Extract the [X, Y] coordinate from the center of the cell holding the provided text.  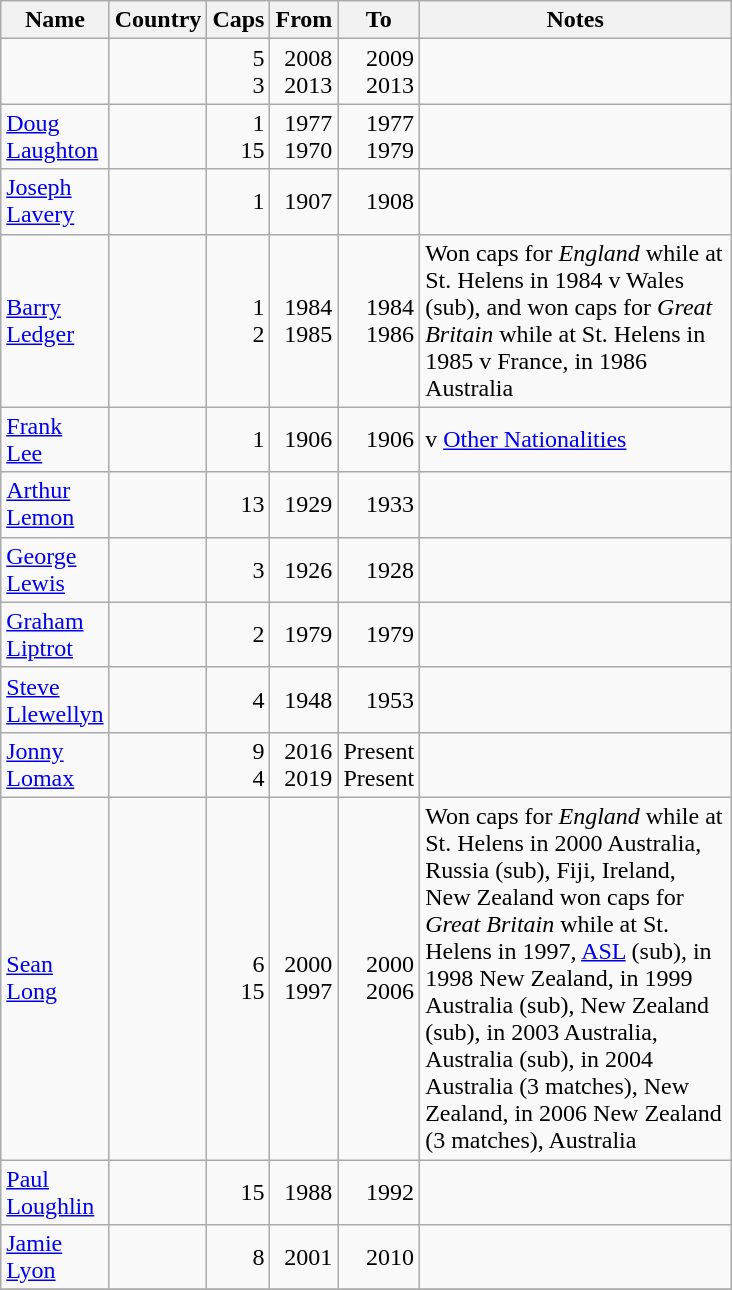
1908 [379, 202]
Jamie Lyon [55, 1258]
20001997 [304, 978]
19841986 [379, 320]
94 [238, 764]
Graham Liptrot [55, 634]
To [379, 20]
2010 [379, 1258]
115 [238, 136]
1948 [304, 700]
1992 [379, 1192]
Frank Lee [55, 440]
Jonny Lomax [55, 764]
Notes [576, 20]
15 [238, 1192]
Caps [238, 20]
PresentPresent [379, 764]
Doug Laughton [55, 136]
20082013 [304, 72]
20162019 [304, 764]
4 [238, 700]
19841985 [304, 320]
Country [158, 20]
2001 [304, 1258]
1926 [304, 570]
Paul Loughlin [55, 1192]
53 [238, 72]
1988 [304, 1192]
13 [238, 504]
1953 [379, 700]
v Other Nationalities [576, 440]
1928 [379, 570]
Steve Llewellyn [55, 700]
Arthur Lemon [55, 504]
Name [55, 20]
Barry Ledger [55, 320]
3 [238, 570]
From [304, 20]
1907 [304, 202]
20002006 [379, 978]
20092013 [379, 72]
2 [238, 634]
8 [238, 1258]
19771979 [379, 136]
615 [238, 978]
12 [238, 320]
Joseph Lavery [55, 202]
19771970 [304, 136]
George Lewis [55, 570]
1933 [379, 504]
Sean Long [55, 978]
1929 [304, 504]
